Determine the [x, y] coordinate at the center of the cell enclosing the given text.  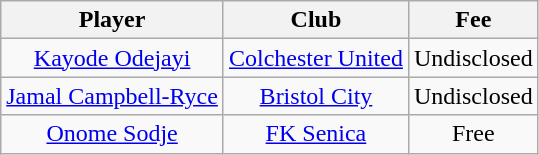
Fee [473, 20]
Kayode Odejayi [112, 58]
Player [112, 20]
Colchester United [316, 58]
Club [316, 20]
Free [473, 134]
Jamal Campbell-Ryce [112, 96]
Onome Sodje [112, 134]
Bristol City [316, 96]
FK Senica [316, 134]
